Scan for the cell matching the given text and deliver its (x, y) coordinate at center. 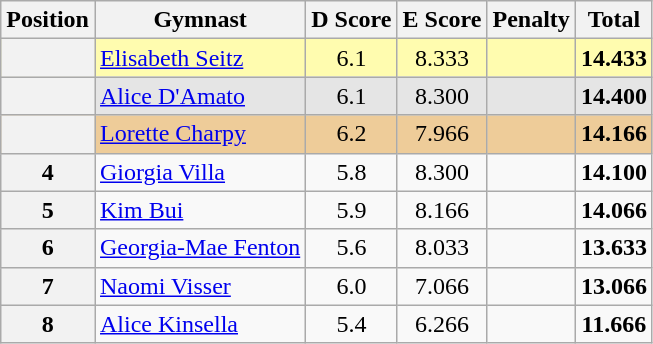
6.266 (442, 324)
6.2 (352, 134)
14.100 (614, 172)
13.633 (614, 248)
Gymnast (200, 20)
6 (48, 248)
5.8 (352, 172)
7.066 (442, 286)
14.400 (614, 96)
D Score (352, 20)
Kim Bui (200, 210)
Alice Kinsella (200, 324)
5 (48, 210)
14.166 (614, 134)
8.166 (442, 210)
6.0 (352, 286)
Penalty (531, 20)
Lorette Charpy (200, 134)
7 (48, 286)
Naomi Visser (200, 286)
E Score (442, 20)
5.6 (352, 248)
Georgia-Mae Fenton (200, 248)
14.433 (614, 58)
Elisabeth Seitz (200, 58)
5.9 (352, 210)
8.033 (442, 248)
5.4 (352, 324)
11.666 (614, 324)
8.333 (442, 58)
7.966 (442, 134)
Total (614, 20)
Position (48, 20)
Alice D'Amato (200, 96)
14.066 (614, 210)
8 (48, 324)
13.066 (614, 286)
4 (48, 172)
Giorgia Villa (200, 172)
